Provide the (X, Y) coordinate of the cell's center where the given text is located.  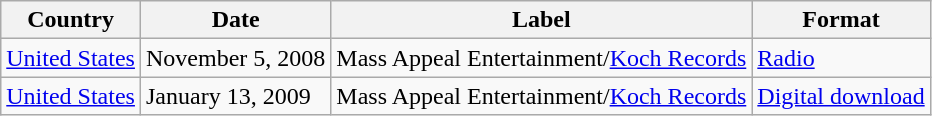
Date (235, 20)
November 5, 2008 (235, 58)
Country (71, 20)
Label (542, 20)
Radio (841, 58)
January 13, 2009 (235, 96)
Format (841, 20)
Digital download (841, 96)
